Return [X, Y] of the center of cell containing provided text 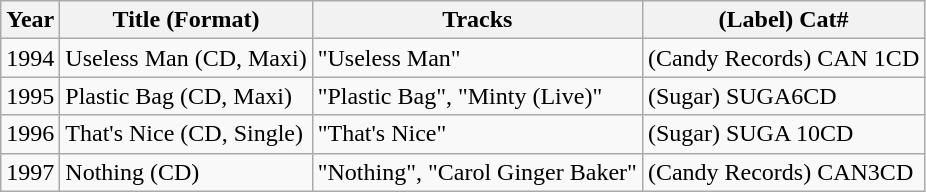
"That's Nice" [477, 134]
(Candy Records) CAN3CD [783, 172]
Title (Format) [186, 20]
"Useless Man" [477, 58]
Useless Man (CD, Maxi) [186, 58]
That's Nice (CD, Single) [186, 134]
Nothing (CD) [186, 172]
Year [30, 20]
Tracks [477, 20]
"Nothing", "Carol Ginger Baker" [477, 172]
(Sugar) SUGA6CD [783, 96]
(Label) Cat# [783, 20]
1997 [30, 172]
1995 [30, 96]
1996 [30, 134]
"Plastic Bag", "Minty (Live)" [477, 96]
Plastic Bag (CD, Maxi) [186, 96]
(Sugar) SUGA 10CD [783, 134]
(Candy Records) CAN 1CD [783, 58]
1994 [30, 58]
